Determine the (X, Y) coordinate at the center of the cell enclosing the given text.  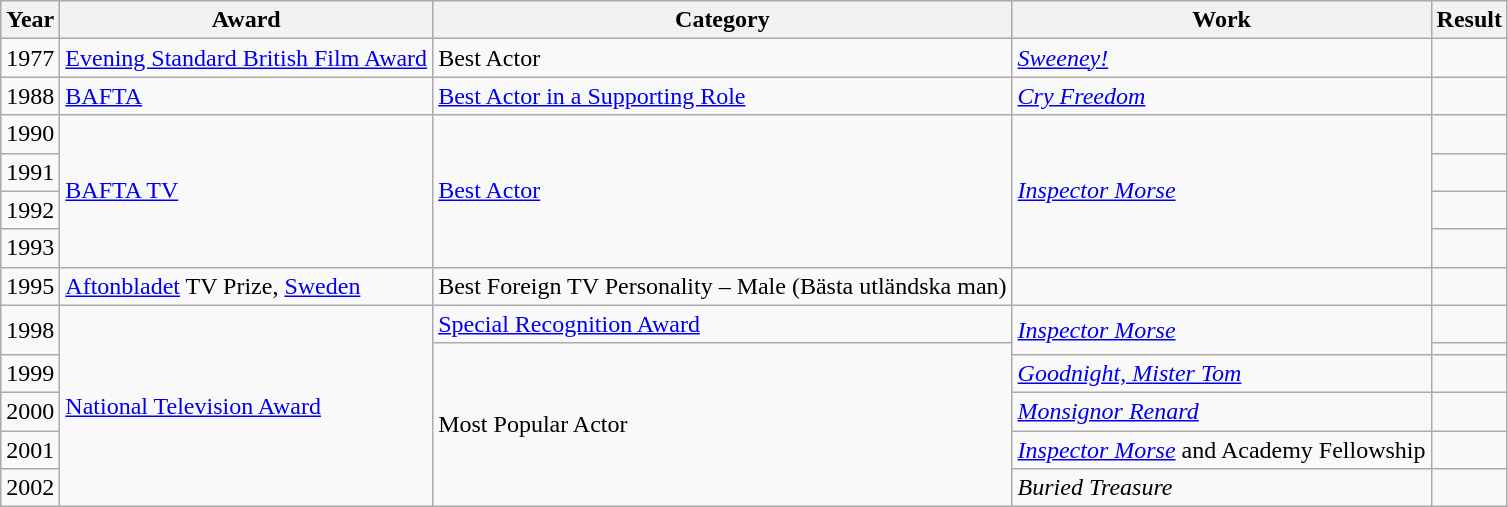
Buried Treasure (1222, 488)
Evening Standard British Film Award (246, 58)
Cry Freedom (1222, 96)
Award (246, 20)
1990 (30, 134)
Special Recognition Award (722, 324)
Best Actor in a Supporting Role (722, 96)
2001 (30, 449)
Result (1469, 20)
Monsignor Renard (1222, 411)
1993 (30, 248)
2000 (30, 411)
Year (30, 20)
Most Popular Actor (722, 424)
Aftonbladet TV Prize, Sweden (246, 286)
1999 (30, 373)
1995 (30, 286)
1977 (30, 58)
2002 (30, 488)
1988 (30, 96)
Goodnight, Mister Tom (1222, 373)
BAFTA TV (246, 191)
BAFTA (246, 96)
Work (1222, 20)
Best Foreign TV Personality – Male (Bästa utländska man) (722, 286)
Inspector Morse and Academy Fellowship (1222, 449)
National Television Award (246, 406)
1991 (30, 172)
Category (722, 20)
Sweeney! (1222, 58)
1992 (30, 210)
1998 (30, 330)
